Capture the cell that displays the provided text and extract its (x, y) central coordinate. 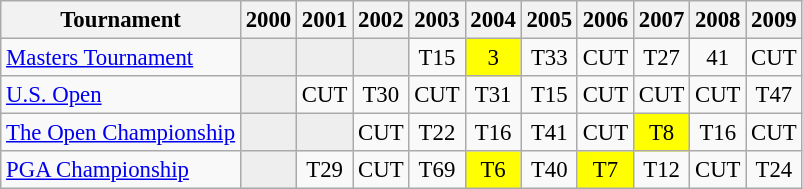
2004 (493, 20)
T47 (774, 95)
The Open Championship (121, 133)
T6 (493, 170)
T41 (549, 133)
T31 (493, 95)
2006 (605, 20)
2003 (437, 20)
41 (718, 58)
T29 (325, 170)
T22 (437, 133)
T69 (437, 170)
Masters Tournament (121, 58)
2009 (774, 20)
2002 (381, 20)
2007 (661, 20)
3 (493, 58)
T33 (549, 58)
T27 (661, 58)
T7 (605, 170)
T40 (549, 170)
2008 (718, 20)
2001 (325, 20)
PGA Championship (121, 170)
T12 (661, 170)
U.S. Open (121, 95)
Tournament (121, 20)
2005 (549, 20)
2000 (268, 20)
T30 (381, 95)
T8 (661, 133)
T24 (774, 170)
